For the text-containing cell, return its midpoint in [x, y] coordinate format. 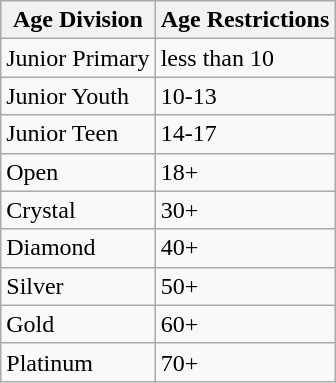
less than 10 [245, 58]
50+ [245, 286]
Age Restrictions [245, 20]
14-17 [245, 134]
18+ [245, 172]
Junior Youth [78, 96]
Diamond [78, 248]
70+ [245, 362]
Junior Primary [78, 58]
Age Division [78, 20]
40+ [245, 248]
30+ [245, 210]
Platinum [78, 362]
Junior Teen [78, 134]
Open [78, 172]
60+ [245, 324]
Gold [78, 324]
Crystal [78, 210]
Silver [78, 286]
10-13 [245, 96]
